Output the (x, y) coordinate of the center of the cell containing the given text.  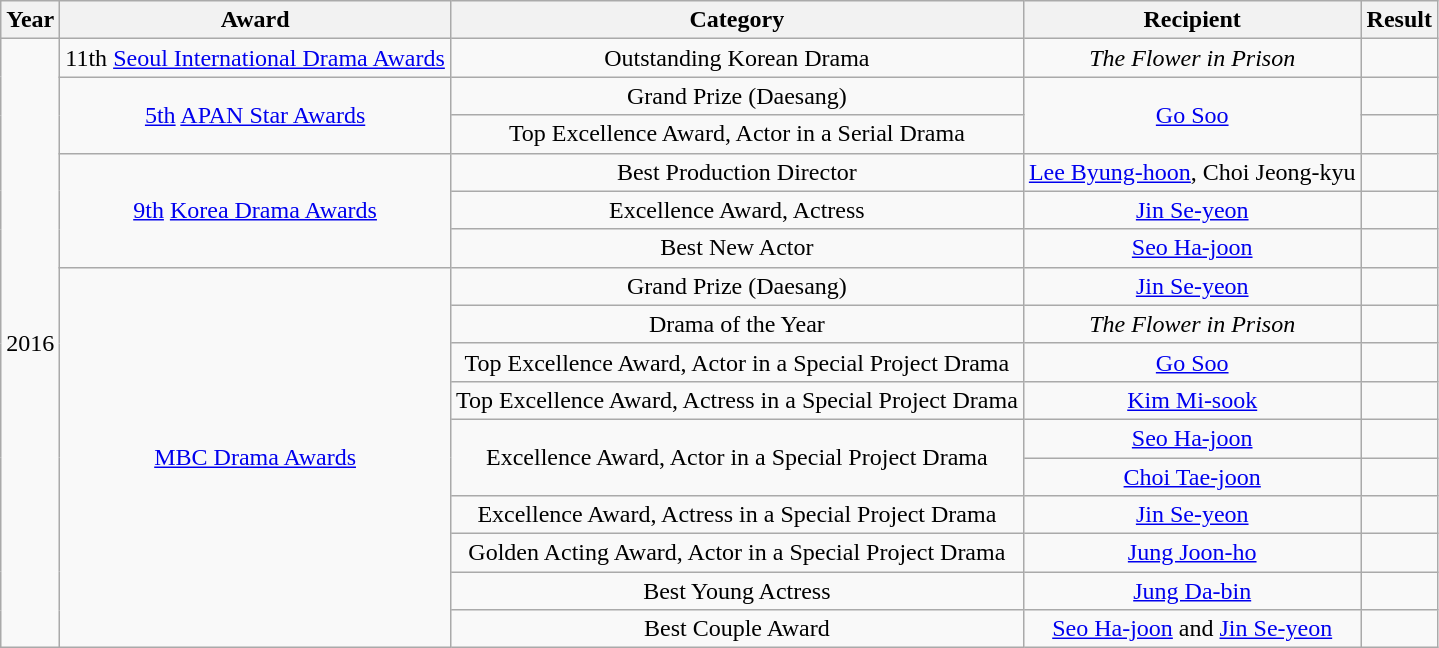
Jung Joon-ho (1192, 553)
Best Couple Award (736, 629)
Golden Acting Award, Actor in a Special Project Drama (736, 553)
Lee Byung-hoon, Choi Jeong-kyu (1192, 172)
Result (1399, 20)
Year (30, 20)
Kim Mi-sook (1192, 400)
Outstanding Korean Drama (736, 58)
Top Excellence Award, Actor in a Serial Drama (736, 134)
MBC Drama Awards (256, 458)
Excellence Award, Actress in a Special Project Drama (736, 515)
Jung Da-bin (1192, 591)
Best Young Actress (736, 591)
Best Production Director (736, 172)
11th Seoul International Drama Awards (256, 58)
Excellence Award, Actor in a Special Project Drama (736, 457)
Category (736, 20)
Excellence Award, Actress (736, 210)
Award (256, 20)
Seo Ha-joon and Jin Se-yeon (1192, 629)
Best New Actor (736, 248)
9th Korea Drama Awards (256, 210)
2016 (30, 344)
Choi Tae-joon (1192, 477)
5th APAN Star Awards (256, 115)
Recipient (1192, 20)
Top Excellence Award, Actress in a Special Project Drama (736, 400)
Drama of the Year (736, 324)
Top Excellence Award, Actor in a Special Project Drama (736, 362)
